Output the [X, Y] coordinate of the center of the cell containing the given text.  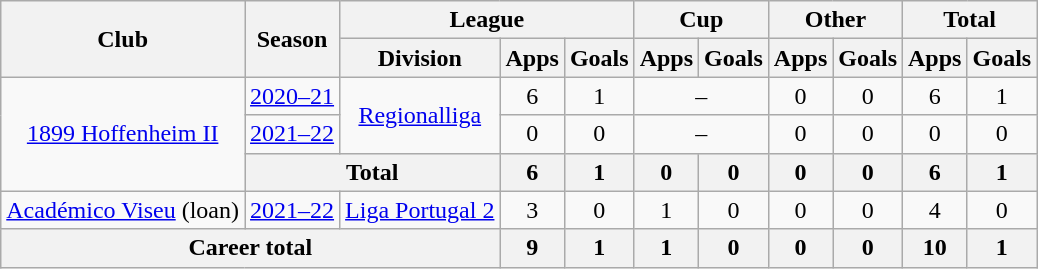
1899 Hoffenheim II [123, 134]
3 [532, 210]
9 [532, 248]
Club [123, 39]
Other [835, 20]
Division [420, 58]
League [488, 20]
2020–21 [292, 96]
10 [935, 248]
Cup [701, 20]
Season [292, 39]
4 [935, 210]
Career total [250, 248]
Académico Viseu (loan) [123, 210]
Regionalliga [420, 115]
Liga Portugal 2 [420, 210]
